Find where the given text appears and provide that cell's center as (x, y) coordinate. 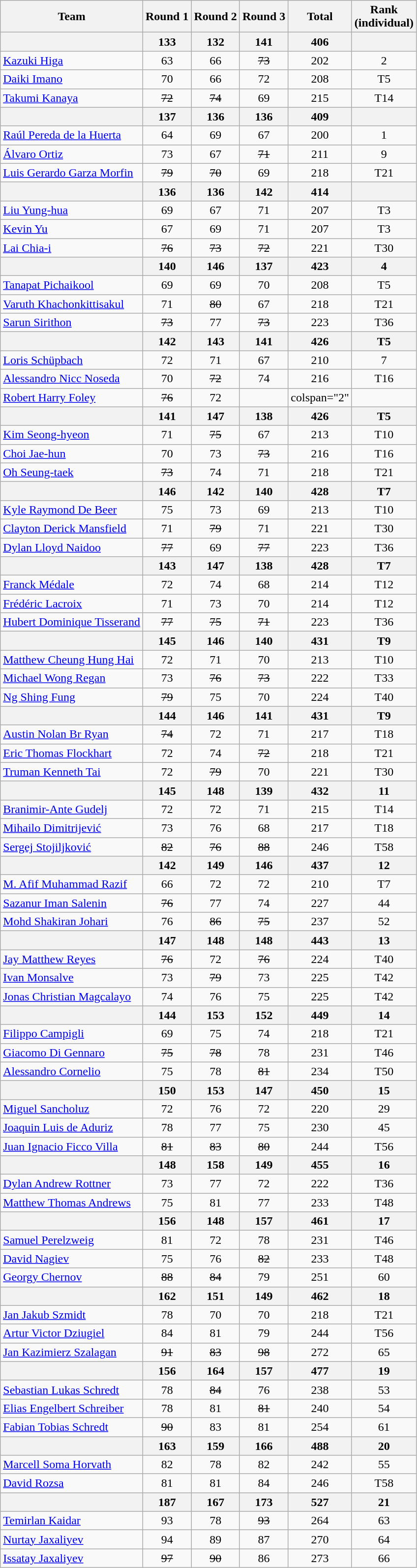
T33 (384, 678)
14 (384, 1015)
230 (320, 1127)
Oh Seung-taek (72, 472)
Fabian Tobias Schredt (72, 1427)
Kevin Yu (72, 229)
Kim Seong-hyeon (72, 435)
Luis Gerardo Garza Morfin (72, 173)
Ng Shing Fung (72, 697)
Round 3 (264, 17)
44 (384, 903)
Dylan Andrew Rottner (72, 1184)
423 (320, 267)
173 (264, 1502)
12 (384, 866)
488 (320, 1446)
151 (215, 1296)
15 (384, 1090)
98 (264, 1352)
166 (264, 1446)
Matthew Thomas Andrews (72, 1203)
477 (320, 1371)
Hubert Dominique Tisserand (72, 622)
Lai Chia-i (72, 247)
9 (384, 154)
Total (320, 17)
251 (320, 1277)
Juan Ignacio Ficco Villa (72, 1146)
89 (215, 1539)
18 (384, 1296)
Team (72, 17)
21 (384, 1502)
Jan Jakub Szmidt (72, 1315)
Jay Matthew Reyes (72, 959)
Alessandro Nicc Noseda (72, 379)
54 (384, 1408)
16 (384, 1165)
462 (320, 1296)
61 (384, 1427)
Giacomo Di Gennaro (72, 1053)
242 (320, 1465)
272 (320, 1352)
450 (320, 1090)
Alessandro Cornelio (72, 1071)
Sazanur Iman Salenin (72, 903)
Dylan Lloyd Naidoo (72, 547)
Joaquin Luis de Aduriz (72, 1127)
Branimir-Ante Gudelj (72, 809)
Ivan Monsalve (72, 978)
Georgy Chernov (72, 1277)
Clayton Derick Mansfield (72, 528)
Kazuki Higa (72, 60)
Álvaro Ortiz (72, 154)
45 (384, 1127)
Loris Schüpbach (72, 360)
Sebastian Lukas Schredt (72, 1389)
Daiki Imano (72, 79)
Jonas Christian Magcalayo (72, 996)
273 (320, 1558)
colspan="2" (320, 397)
T50 (384, 1071)
202 (320, 60)
Sarun Sirithon (72, 323)
139 (264, 790)
133 (167, 42)
Issatay Jaxaliyev (72, 1558)
270 (320, 1539)
414 (320, 191)
409 (320, 117)
Matthew Cheung Hung Hai (72, 660)
20 (384, 1446)
Liu Yung-hua (72, 210)
M. Afif Muhammad Razif (72, 884)
Robert Harry Foley (72, 397)
187 (167, 1502)
437 (320, 866)
254 (320, 1427)
Jan Kazimierz Szalagan (72, 1352)
97 (167, 1558)
150 (167, 1090)
432 (320, 790)
11 (384, 790)
Artur Victor Dziugiel (72, 1333)
Temirlan Kaidar (72, 1521)
87 (264, 1539)
Round 1 (167, 17)
Raúl Pereda de la Huerta (72, 135)
94 (167, 1539)
Nurtay Jaxaliyev (72, 1539)
163 (167, 1446)
237 (320, 922)
Choi Jae-hun (72, 453)
Varuth Khachonkittisakul (72, 304)
Elias Engelbert Schreiber (72, 1408)
David Rozsa (72, 1483)
53 (384, 1389)
Kyle Raymond De Beer (72, 510)
Franck Médale (72, 585)
17 (384, 1221)
455 (320, 1165)
65 (384, 1352)
167 (215, 1502)
David Nagiev (72, 1259)
Truman Kenneth Tai (72, 772)
Marcell Soma Horvath (72, 1465)
238 (320, 1389)
2 (384, 60)
Sergej Stojiljković (72, 846)
461 (320, 1221)
7 (384, 360)
132 (215, 42)
211 (320, 154)
152 (264, 1015)
52 (384, 922)
Michael Wong Regan (72, 678)
443 (320, 940)
29 (384, 1109)
220 (320, 1109)
527 (320, 1502)
Samuel Perelzweig (72, 1240)
19 (384, 1371)
159 (215, 1446)
Rank(individual) (384, 17)
55 (384, 1465)
264 (320, 1521)
1 (384, 135)
164 (215, 1371)
91 (167, 1352)
60 (384, 1277)
Filippo Campigli (72, 1034)
162 (167, 1296)
Frédéric Lacroix (72, 603)
Mohd Shakiran Johari (72, 922)
449 (320, 1015)
158 (215, 1165)
Tanapat Pichaikool (72, 285)
227 (320, 903)
Eric Thomas Flockhart (72, 753)
Miguel Sancholuz (72, 1109)
200 (320, 135)
Round 2 (215, 17)
Mihailo Dimitrijević (72, 828)
240 (320, 1408)
Austin Nolan Br Ryan (72, 734)
234 (320, 1071)
4 (384, 267)
13 (384, 940)
406 (320, 42)
Takumi Kanaya (72, 98)
